Provide the (x, y) coordinate of the cell's center where the given text is located.  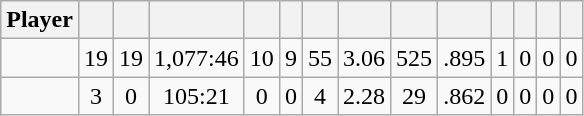
105:21 (197, 96)
29 (414, 96)
1 (502, 58)
9 (290, 58)
55 (320, 58)
1,077:46 (197, 58)
Player (40, 20)
2.28 (364, 96)
.895 (464, 58)
3.06 (364, 58)
3 (96, 96)
.862 (464, 96)
525 (414, 58)
10 (262, 58)
4 (320, 96)
